Determine the (x, y) coordinate at the center of the cell enclosing the given text.  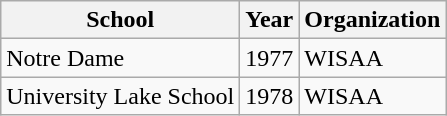
1978 (270, 96)
1977 (270, 58)
Organization (372, 20)
University Lake School (120, 96)
School (120, 20)
Notre Dame (120, 58)
Year (270, 20)
